Provide the [X, Y] coordinate of the cell's center where the given text is located.  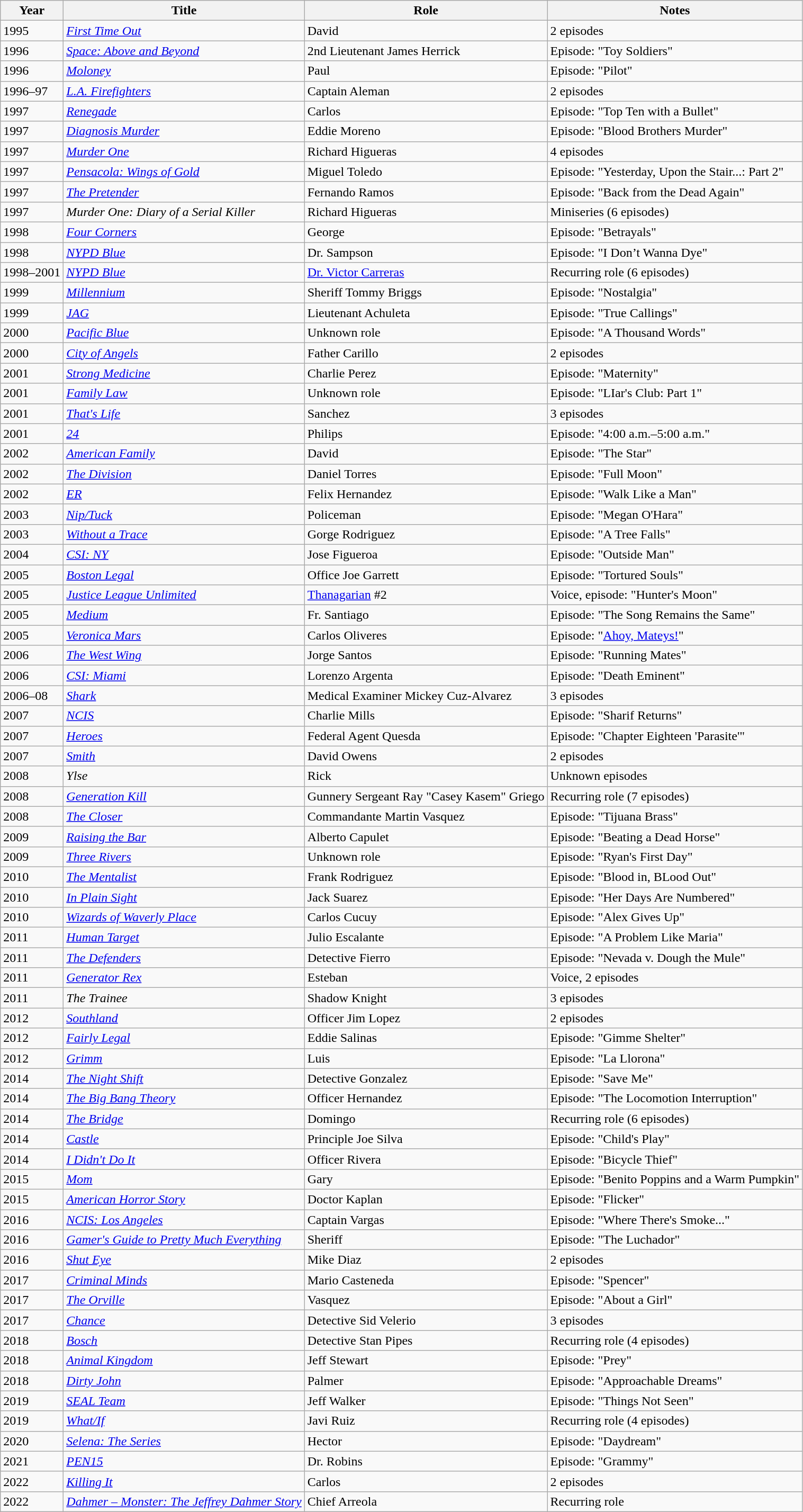
Southland [184, 1018]
2nd Lieutenant James Herrick [426, 51]
Episode: "The Song Remains the Same" [675, 615]
Role [426, 11]
Daniel Torres [426, 474]
Unknown episodes [675, 776]
The Orville [184, 1300]
Episode: "Alex Gives Up" [675, 917]
Domingo [426, 1119]
Voice, episode: "Hunter's Moon" [675, 595]
Episode: "The Locomotion Interruption" [675, 1099]
Policeman [426, 514]
Chance [184, 1320]
Episode: "Back from the Dead Again" [675, 192]
I Didn't Do It [184, 1159]
Pensacola: Wings of Gold [184, 172]
Veronica Mars [184, 635]
First Time Out [184, 31]
Sanchez [426, 413]
Detective Gonzalez [426, 1078]
Mario Casteneda [426, 1280]
The Night Shift [184, 1078]
Episode: "Nostalgia" [675, 293]
Episode: "Ryan's First Day" [675, 857]
Nip/Tuck [184, 514]
Gamer's Guide to Pretty Much Everything [184, 1240]
Dr. Sampson [426, 253]
Ylse [184, 776]
The Defenders [184, 958]
The Closer [184, 816]
Selena: The Series [184, 1441]
Episode: "Child's Play" [675, 1139]
Episode: "True Callings" [675, 313]
Episode: "Grammy" [675, 1461]
The Trainee [184, 998]
2020 [32, 1441]
Castle [184, 1139]
PEN15 [184, 1461]
Episode: "Approachable Dreams" [675, 1381]
Detective Stan Pipes [426, 1340]
Episode: "Things Not Seen" [675, 1401]
Doctor Kaplan [426, 1199]
Family Law [184, 393]
Javi Ruiz [426, 1421]
Julio Escalante [426, 938]
Fr. Santiago [426, 615]
Episode: "Yesterday, Upon the Stair...: Part 2" [675, 172]
2021 [32, 1461]
Voice, 2 episodes [675, 978]
Rick [426, 776]
Murder One [184, 151]
Murder One: Diary of a Serial Killer [184, 212]
Episode: "Tijuana Brass" [675, 816]
Jeff Stewart [426, 1361]
Episode: "Flicker" [675, 1199]
Notes [675, 11]
Grimm [184, 1058]
In Plain Sight [184, 897]
Episode: "Chapter Eighteen 'Parasite'" [675, 736]
Bosch [184, 1340]
Episode: "Sharif Returns" [675, 716]
Mom [184, 1179]
American Horror Story [184, 1199]
Without a Trace [184, 534]
Jorge Santos [426, 655]
Officer Rivera [426, 1159]
Episode: "Megan O'Hara" [675, 514]
Sheriff [426, 1240]
Dr. Victor Carreras [426, 273]
Charlie Mills [426, 716]
Episode: "Walk Like a Man" [675, 494]
1998–2001 [32, 273]
Episode: "Tortured Souls" [675, 574]
Shark [184, 696]
Renegade [184, 111]
Episode: "LIar's Club: Part 1" [675, 393]
Episode: "La Llorona" [675, 1058]
Moloney [184, 71]
Chief Arreola [426, 1501]
David Owens [426, 756]
Medical Examiner Mickey Cuz-Alvarez [426, 696]
Jose Figueroa [426, 554]
Episode: "A Tree Falls" [675, 534]
Miguel Toledo [426, 172]
Captain Aleman [426, 91]
SEAL Team [184, 1401]
Episode: "Save Me" [675, 1078]
CSI: NY [184, 554]
Generation Kill [184, 796]
Philips [426, 434]
Episode: "Running Mates" [675, 655]
Boston Legal [184, 574]
Gary [426, 1179]
Animal Kingdom [184, 1361]
The Division [184, 474]
Palmer [426, 1381]
Year [32, 11]
Episode: "A Thousand Words" [675, 333]
Title [184, 11]
Episode: "Maternity" [675, 373]
The Pretender [184, 192]
Strong Medicine [184, 373]
Human Target [184, 938]
The Bridge [184, 1119]
Raising the Bar [184, 836]
George [426, 232]
Space: Above and Beyond [184, 51]
1996–97 [32, 91]
Commandante Martin Vasquez [426, 816]
Episode: "The Star" [675, 454]
2004 [32, 554]
Killing It [184, 1481]
Lorenzo Argenta [426, 676]
Smith [184, 756]
Charlie Perez [426, 373]
Heroes [184, 736]
Fairly Legal [184, 1038]
American Family [184, 454]
Jeff Walker [426, 1401]
Criminal Minds [184, 1280]
Eddie Salinas [426, 1038]
Episode: "The Luchador" [675, 1240]
Luis [426, 1058]
Episode: "Benito Poppins and a Warm Pumpkin" [675, 1179]
Episode: "A Problem Like Maria" [675, 938]
Wizards of Waverly Place [184, 917]
The West Wing [184, 655]
Episode: "Prey" [675, 1361]
4 episodes [675, 151]
The Mentalist [184, 877]
Episode: "Blood in, BLood Out" [675, 877]
Principle Joe Silva [426, 1139]
Lieutenant Achuleta [426, 313]
NCIS: Los Angeles [184, 1219]
Miniseries (6 episodes) [675, 212]
Episode: "Gimme Shelter" [675, 1038]
Thanagarian #2 [426, 595]
Four Corners [184, 232]
Episode: "Spencer" [675, 1280]
Shut Eye [184, 1260]
Gunnery Sergeant Ray "Casey Kasem" Griego [426, 796]
Dirty John [184, 1381]
Episode: "Toy Soldiers" [675, 51]
Detective Sid Velerio [426, 1320]
Episode: "Beating a Dead Horse" [675, 836]
L.A. Firefighters [184, 91]
JAG [184, 313]
Frank Rodriguez [426, 877]
Dr. Robins [426, 1461]
Shadow Knight [426, 998]
Recurring role (7 episodes) [675, 796]
That's Life [184, 413]
Esteban [426, 978]
1995 [32, 31]
Medium [184, 615]
Officer Jim Lopez [426, 1018]
Generator Rex [184, 978]
Diagnosis Murder [184, 131]
Episode: "Betrayals" [675, 232]
Episode: "Pilot" [675, 71]
2006–08 [32, 696]
Detective Fierro [426, 958]
Pacific Blue [184, 333]
Carlos Cucuy [426, 917]
Episode: "4:00 a.m.–5:00 a.m." [675, 434]
Fernando Ramos [426, 192]
What/If [184, 1421]
Dahmer – Monster: The Jeffrey Dahmer Story [184, 1501]
Gorge Rodriguez [426, 534]
NCIS [184, 716]
Alberto Capulet [426, 836]
Vasquez [426, 1300]
CSI: Miami [184, 676]
City of Angels [184, 353]
Paul [426, 71]
Episode: "I Don’t Wanna Dye" [675, 253]
Episode: "Ahoy, Mateys!" [675, 635]
Mike Diaz [426, 1260]
Episode: "Outside Man" [675, 554]
Episode: "Blood Brothers Murder" [675, 131]
24 [184, 434]
Eddie Moreno [426, 131]
Felix Hernandez [426, 494]
Federal Agent Quesda [426, 736]
ER [184, 494]
Recurring role [675, 1501]
Sheriff Tommy Briggs [426, 293]
Three Rivers [184, 857]
Justice League Unlimited [184, 595]
Episode: "Bicycle Thief" [675, 1159]
Episode: "Nevada v. Dough the Mule" [675, 958]
Episode: "About a Girl" [675, 1300]
Officer Hernandez [426, 1099]
Episode: "Daydream" [675, 1441]
Episode: "Full Moon" [675, 474]
Hector [426, 1441]
Jack Suarez [426, 897]
Father Carillo [426, 353]
Episode: "Death Eminent" [675, 676]
Carlos Oliveres [426, 635]
Millennium [184, 293]
Episode: "Her Days Are Numbered" [675, 897]
Captain Vargas [426, 1219]
Office Joe Garrett [426, 574]
Episode: "Top Ten with a Bullet" [675, 111]
Episode: "Where There's Smoke..." [675, 1219]
The Big Bang Theory [184, 1099]
